Capture the cell that displays the provided text and extract its [X, Y] central coordinate. 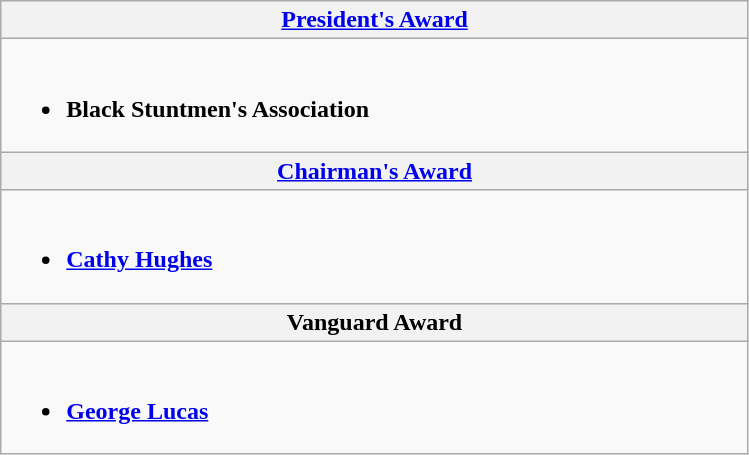
Cathy Hughes [375, 246]
Chairman's Award [375, 171]
Black Stuntmen's Association [375, 96]
Vanguard Award [375, 322]
George Lucas [375, 398]
President's Award [375, 20]
